Extract the (x, y) coordinate from the center of the cell holding the provided text.  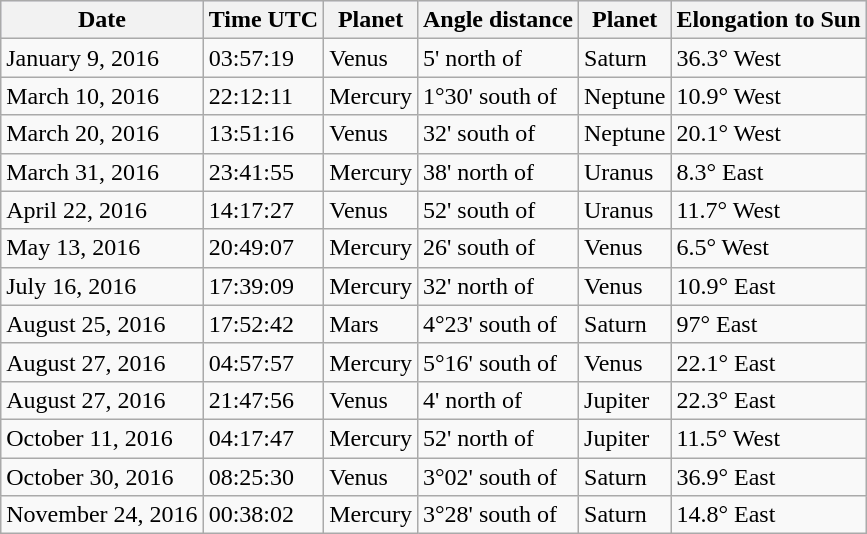
6.5° West (768, 248)
Elongation to Sun (768, 20)
4°23' south of (498, 324)
11.5° West (768, 438)
22.1° East (768, 362)
13:51:16 (264, 134)
4' north of (498, 400)
October 30, 2016 (102, 477)
17:52:42 (264, 324)
03:57:19 (264, 58)
52' north of (498, 438)
14.8° East (768, 515)
52' south of (498, 210)
5' north of (498, 58)
23:41:55 (264, 172)
04:57:57 (264, 362)
Mars (371, 324)
July 16, 2016 (102, 286)
38' north of (498, 172)
22.3° East (768, 400)
8.3° East (768, 172)
32' south of (498, 134)
3°02' south of (498, 477)
5°16' south of (498, 362)
22:12:11 (264, 96)
May 13, 2016 (102, 248)
August 25, 2016 (102, 324)
21:47:56 (264, 400)
Date (102, 20)
March 20, 2016 (102, 134)
17:39:09 (264, 286)
32' north of (498, 286)
14:17:27 (264, 210)
20:49:07 (264, 248)
20.1° West (768, 134)
36.9° East (768, 477)
Angle distance (498, 20)
1°30' south of (498, 96)
10.9° East (768, 286)
04:17:47 (264, 438)
January 9, 2016 (102, 58)
11.7° West (768, 210)
08:25:30 (264, 477)
10.9° West (768, 96)
March 31, 2016 (102, 172)
36.3° West (768, 58)
October 11, 2016 (102, 438)
November 24, 2016 (102, 515)
3°28' south of (498, 515)
March 10, 2016 (102, 96)
00:38:02 (264, 515)
Time UTC (264, 20)
97° East (768, 324)
April 22, 2016 (102, 210)
26' south of (498, 248)
